Extract the [X, Y] coordinate from the center of the cell holding the provided text.  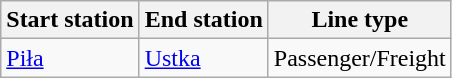
Piła [70, 58]
Start station [70, 20]
Line type [360, 20]
Passenger/Freight [360, 58]
Ustka [204, 58]
End station [204, 20]
